Provide the (x, y) coordinate of the cell's center where the given text is located.  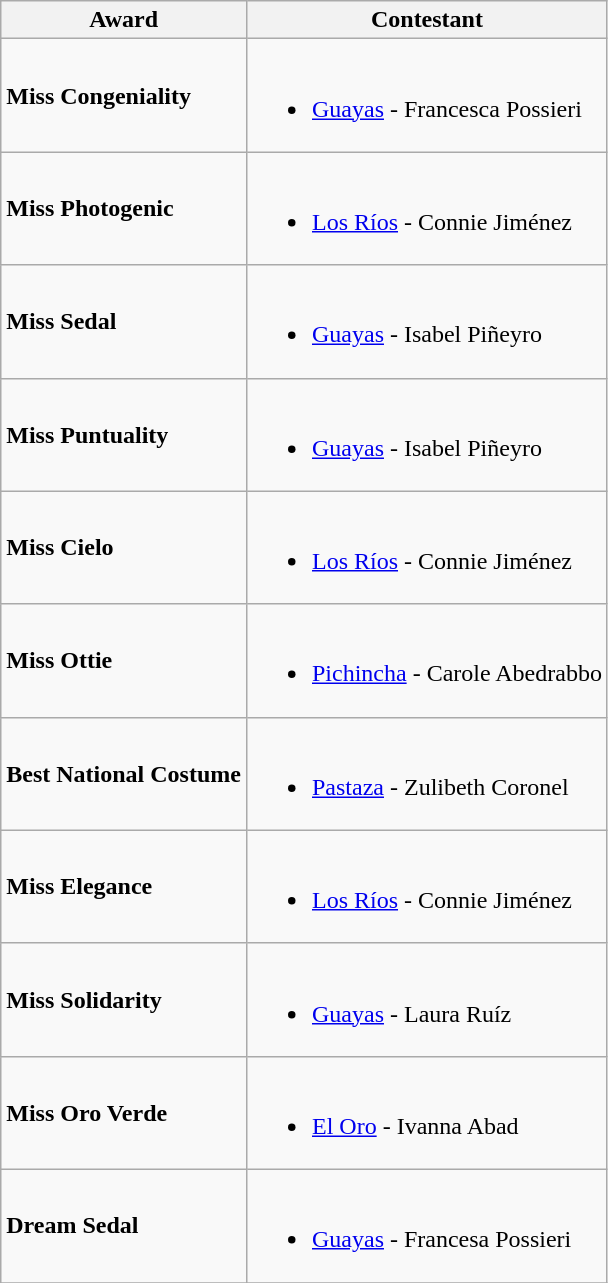
Miss Sedal (124, 322)
Miss Solidarity (124, 1000)
Miss Puntuality (124, 434)
Award (124, 20)
Miss Cielo (124, 548)
Miss Photogenic (124, 208)
Miss Ottie (124, 660)
Pichincha - Carole Abedrabbo (426, 660)
Pastaza - Zulibeth Coronel (426, 774)
El Oro - Ivanna Abad (426, 1112)
Guayas - Laura Ruíz (426, 1000)
Miss Congeniality (124, 96)
Dream Sedal (124, 1226)
Guayas - Francesca Possieri (426, 96)
Miss Oro Verde (124, 1112)
Contestant (426, 20)
Best National Costume (124, 774)
Miss Elegance (124, 886)
Guayas - Francesa Possieri (426, 1226)
